Provide the [X, Y] coordinate of the cell's center where the given text is located.  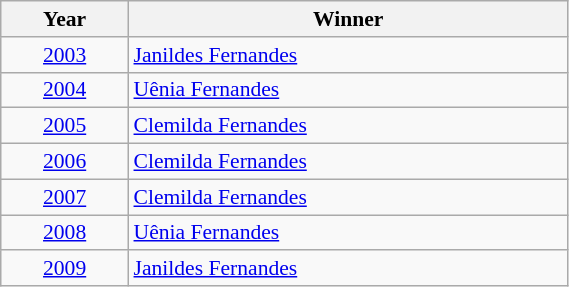
2005 [65, 126]
2007 [65, 197]
2004 [65, 90]
Year [65, 19]
2006 [65, 162]
Winner [348, 19]
2009 [65, 269]
2008 [65, 233]
2003 [65, 55]
